Return [X, Y] of the center of cell containing provided text 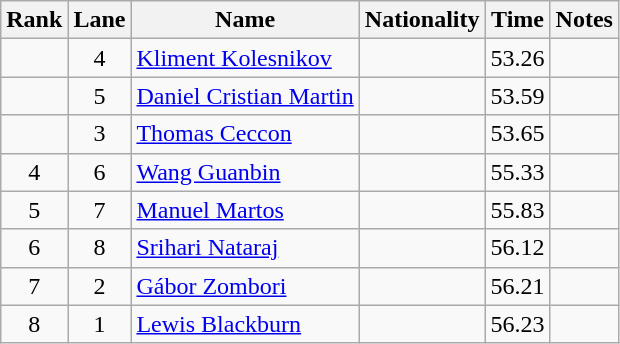
Time [518, 20]
Gábor Zombori [245, 286]
Wang Guanbin [245, 172]
Thomas Ceccon [245, 134]
56.21 [518, 286]
Rank [34, 20]
Kliment Kolesnikov [245, 58]
56.23 [518, 324]
Nationality [422, 20]
55.33 [518, 172]
Srihari Nataraj [245, 248]
Notes [584, 20]
Name [245, 20]
53.26 [518, 58]
3 [100, 134]
53.65 [518, 134]
53.59 [518, 96]
Lewis Blackburn [245, 324]
56.12 [518, 248]
Manuel Martos [245, 210]
2 [100, 286]
1 [100, 324]
Daniel Cristian Martin [245, 96]
Lane [100, 20]
55.83 [518, 210]
